Detect which cell encompasses the target text, then output its (x, y) center coordinate. 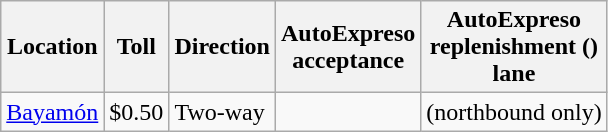
Bayamón (52, 112)
Direction (222, 47)
Toll (136, 47)
AutoExpreso acceptance (348, 47)
$0.50 (136, 112)
AutoExpreso replenishment () lane (514, 47)
(northbound only) (514, 112)
Location (52, 47)
Two-way (222, 112)
